Capture the cell that displays the provided text and extract its (X, Y) central coordinate. 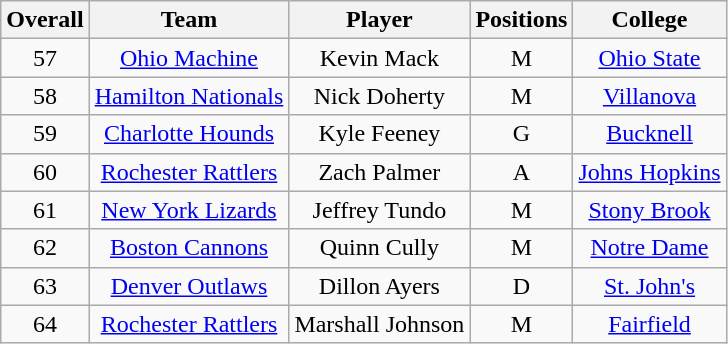
Fairfield (650, 324)
Notre Dame (650, 248)
Denver Outlaws (189, 286)
Nick Doherty (380, 96)
Boston Cannons (189, 248)
63 (45, 286)
St. John's (650, 286)
Johns Hopkins (650, 172)
Team (189, 20)
Charlotte Hounds (189, 134)
Positions (522, 20)
A (522, 172)
Dillon Ayers (380, 286)
College (650, 20)
Player (380, 20)
New York Lizards (189, 210)
57 (45, 58)
62 (45, 248)
Zach Palmer (380, 172)
Kyle Feeney (380, 134)
Overall (45, 20)
Quinn Cully (380, 248)
60 (45, 172)
Marshall Johnson (380, 324)
G (522, 134)
Stony Brook (650, 210)
59 (45, 134)
D (522, 286)
Bucknell (650, 134)
Ohio Machine (189, 58)
64 (45, 324)
Kevin Mack (380, 58)
Hamilton Nationals (189, 96)
61 (45, 210)
Ohio State (650, 58)
Jeffrey Tundo (380, 210)
Villanova (650, 96)
58 (45, 96)
